Search for the cell housing the specified text and yield its (x, y) center coordinate. 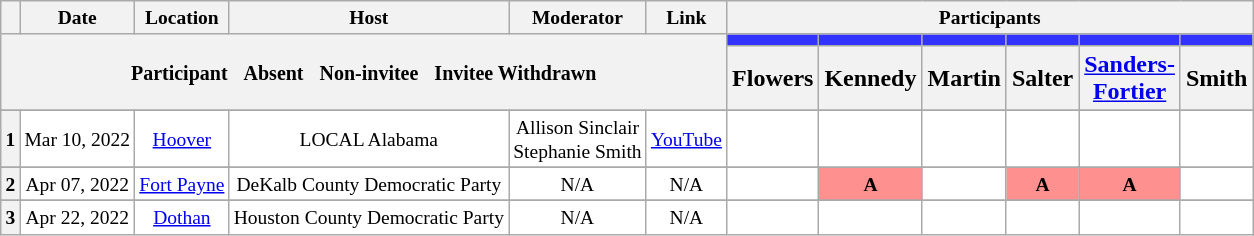
Hoover (182, 138)
2 (10, 184)
Moderator (578, 18)
3 (10, 218)
DeKalb County Democratic Party (369, 184)
Kennedy (870, 78)
Martin (964, 78)
Link (686, 18)
Apr 07, 2022 (78, 184)
Dothan (182, 218)
Participants (990, 18)
Flowers (773, 78)
Allison Sinclair Stephanie Smith (578, 138)
Participant Absent Non-invitee Invitee Withdrawn (364, 72)
LOCAL Alabama (369, 138)
YouTube (686, 138)
Smith (1216, 78)
1 (10, 138)
Fort Payne (182, 184)
Houston County Democratic Party (369, 218)
Sanders-Fortier (1130, 78)
Mar 10, 2022 (78, 138)
Apr 22, 2022 (78, 218)
Salter (1042, 78)
Host (369, 18)
Location (182, 18)
Date (78, 18)
